Find where the given text appears and provide that cell's center as [x, y] coordinate. 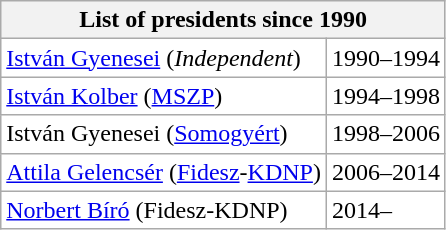
2014– [386, 210]
1998–2006 [386, 134]
István Gyenesei (Somogyért) [164, 134]
Norbert Bíró (Fidesz-KDNP) [164, 210]
1994–1998 [386, 96]
2006–2014 [386, 172]
List of presidents since 1990 [224, 20]
1990–1994 [386, 58]
István Gyenesei (Independent) [164, 58]
Attila Gelencsér (Fidesz-KDNP) [164, 172]
István Kolber (MSZP) [164, 96]
